Output the [X, Y] coordinate of the center of the cell containing the given text.  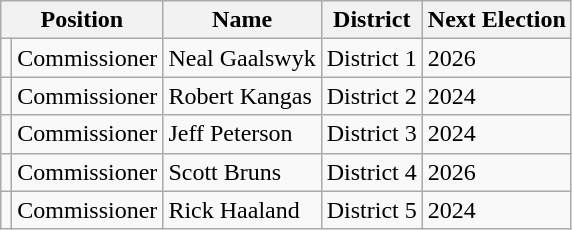
District 4 [372, 172]
Robert Kangas [242, 96]
Name [242, 20]
District 5 [372, 210]
Jeff Peterson [242, 134]
Neal Gaalswyk [242, 58]
Next Election [496, 20]
District 3 [372, 134]
District [372, 20]
Scott Bruns [242, 172]
District 2 [372, 96]
Position [82, 20]
Rick Haaland [242, 210]
District 1 [372, 58]
